Search for the cell housing the specified text and yield its (X, Y) center coordinate. 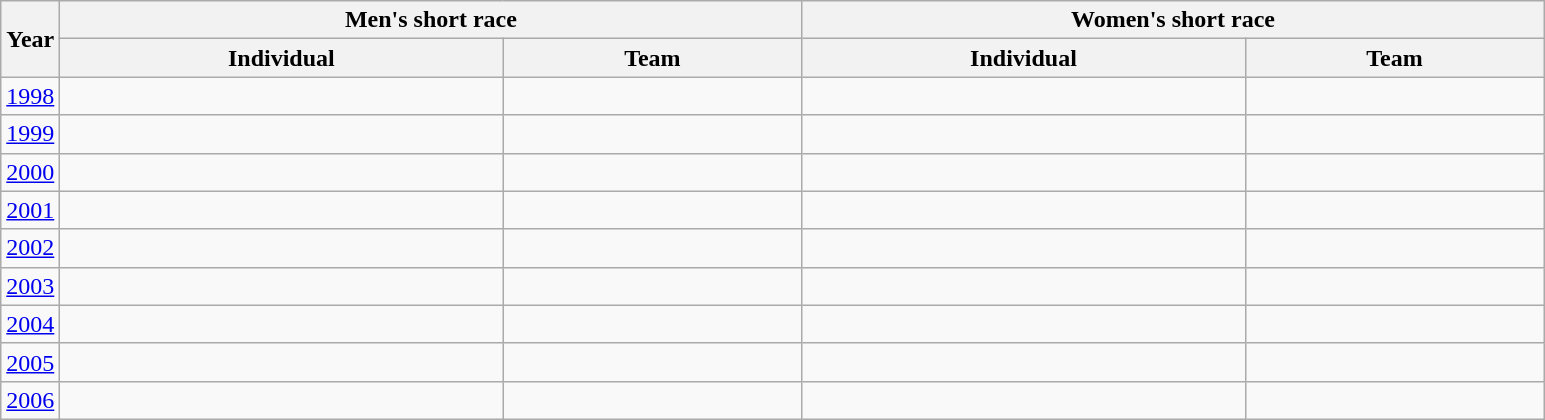
2004 (30, 324)
2002 (30, 248)
1998 (30, 96)
2006 (30, 400)
2001 (30, 210)
Year (30, 39)
1999 (30, 134)
2000 (30, 172)
Men's short race (431, 20)
2005 (30, 362)
2003 (30, 286)
Women's short race (1173, 20)
